Locate the cell with the specified text and output its [x, y] center coordinate. 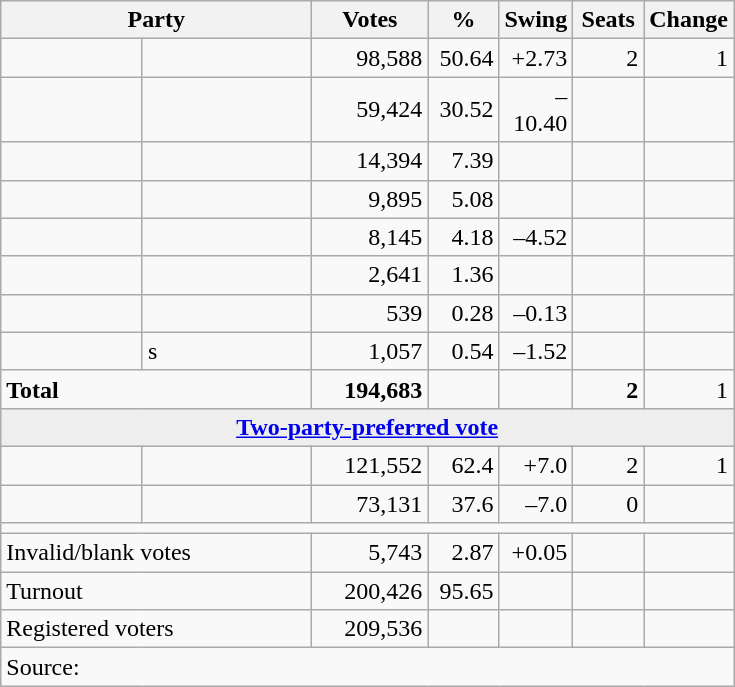
30.52 [464, 110]
9,895 [370, 199]
Seats [608, 20]
–10.40 [536, 110]
8,145 [370, 237]
Swing [536, 20]
0.54 [464, 351]
–4.52 [536, 237]
Party [156, 20]
7.39 [464, 161]
0 [608, 503]
5.08 [464, 199]
200,426 [370, 591]
209,536 [370, 629]
2.87 [464, 553]
14,394 [370, 161]
0.28 [464, 313]
5,743 [370, 553]
1.36 [464, 275]
+7.0 [536, 465]
+2.73 [536, 58]
Registered voters [156, 629]
95.65 [464, 591]
Invalid/blank votes [156, 553]
% [464, 20]
50.64 [464, 58]
121,552 [370, 465]
98,588 [370, 58]
59,424 [370, 110]
Total [156, 389]
Votes [370, 20]
2,641 [370, 275]
Two-party-preferred vote [368, 427]
539 [370, 313]
Change [689, 20]
–0.13 [536, 313]
73,131 [370, 503]
194,683 [370, 389]
s [226, 351]
+0.05 [536, 553]
1,057 [370, 351]
37.6 [464, 503]
4.18 [464, 237]
Turnout [156, 591]
–7.0 [536, 503]
Source: [368, 667]
62.4 [464, 465]
–1.52 [536, 351]
